Provide the (X, Y) coordinate of the cell's center where the given text is located.  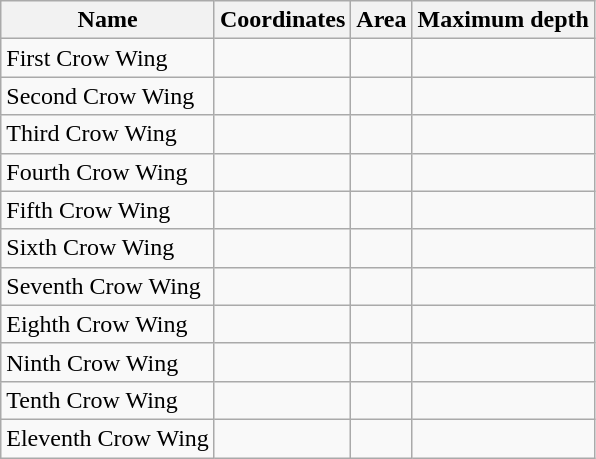
Name (108, 20)
Fifth Crow Wing (108, 210)
Maximum depth (503, 20)
Seventh Crow Wing (108, 286)
Area (382, 20)
Tenth Crow Wing (108, 400)
First Crow Wing (108, 58)
Second Crow Wing (108, 96)
Third Crow Wing (108, 134)
Fourth Crow Wing (108, 172)
Sixth Crow Wing (108, 248)
Coordinates (282, 20)
Ninth Crow Wing (108, 362)
Eighth Crow Wing (108, 324)
Eleventh Crow Wing (108, 438)
